From the cell containing the given text, extract its center point as (X, Y) coordinate. 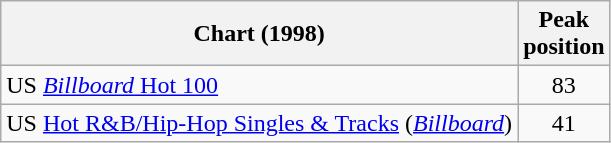
83 (564, 85)
US Billboard Hot 100 (260, 85)
41 (564, 123)
Peakposition (564, 34)
US Hot R&B/Hip-Hop Singles & Tracks (Billboard) (260, 123)
Chart (1998) (260, 34)
